For the text-containing cell, return its midpoint in (X, Y) coordinate format. 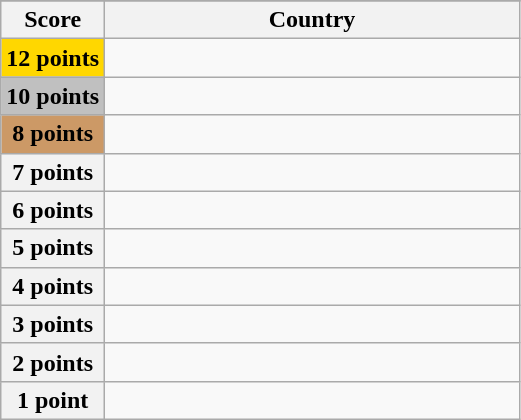
2 points (53, 362)
6 points (53, 210)
Score (53, 20)
3 points (53, 324)
12 points (53, 58)
Country (312, 20)
7 points (53, 172)
5 points (53, 248)
10 points (53, 96)
8 points (53, 134)
4 points (53, 286)
1 point (53, 400)
